From the cell containing the given text, extract its center point as (x, y) coordinate. 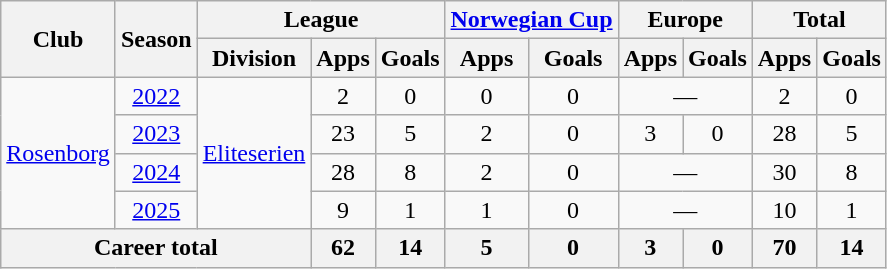
Division (254, 58)
Norwegian Cup (532, 20)
Total (819, 20)
Rosenborg (58, 153)
Europe (685, 20)
62 (343, 248)
30 (784, 172)
23 (343, 134)
2024 (156, 172)
2025 (156, 210)
Eliteserien (254, 153)
Career total (156, 248)
2023 (156, 134)
70 (784, 248)
Season (156, 39)
9 (343, 210)
10 (784, 210)
2022 (156, 96)
Club (58, 39)
League (321, 20)
